Locate the cell with the specified text and output its [x, y] center coordinate. 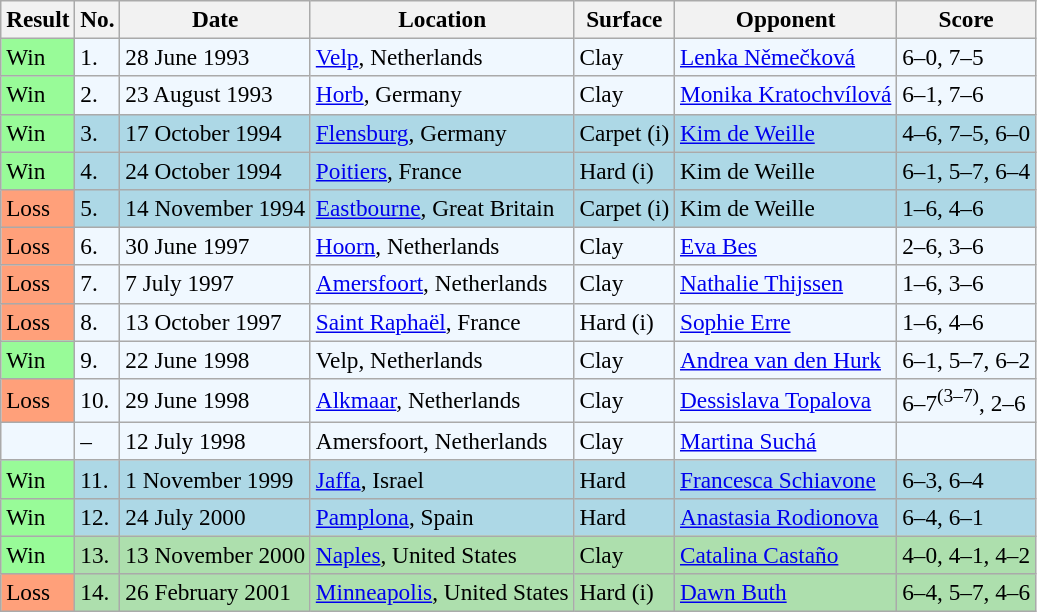
17 October 1994 [215, 133]
Eastbourne, Great Britain [442, 208]
Sophie Erre [786, 322]
2. [98, 95]
Poitiers, France [442, 170]
Dawn Buth [786, 592]
1 November 1999 [215, 479]
Pamplona, Spain [442, 517]
7 July 1997 [215, 284]
14 November 1994 [215, 208]
Martina Suchá [786, 441]
13. [98, 554]
Lenka Němečková [786, 57]
12. [98, 517]
6–3, 6–4 [966, 479]
13 November 2000 [215, 554]
Francesca Schiavone [786, 479]
5. [98, 208]
9. [98, 359]
Saint Raphaël, France [442, 322]
1. [98, 57]
Horb, Germany [442, 95]
Location [442, 19]
6–0, 7–5 [966, 57]
Result [38, 19]
Jaffa, Israel [442, 479]
2–6, 3–6 [966, 246]
Nathalie Thijssen [786, 284]
Opponent [786, 19]
22 June 1998 [215, 359]
24 October 1994 [215, 170]
Surface [624, 19]
6–7(3–7), 2–6 [966, 400]
6–4, 5–7, 4–6 [966, 592]
29 June 1998 [215, 400]
No. [98, 19]
10. [98, 400]
6. [98, 246]
Alkmaar, Netherlands [442, 400]
8. [98, 322]
Andrea van den Hurk [786, 359]
24 July 2000 [215, 517]
6–1, 7–6 [966, 95]
11. [98, 479]
28 June 1993 [215, 57]
4. [98, 170]
Eva Bes [786, 246]
1–6, 3–6 [966, 284]
Monika Kratochvílová [786, 95]
12 July 1998 [215, 441]
6–4, 6–1 [966, 517]
Minneapolis, United States [442, 592]
30 June 1997 [215, 246]
Flensburg, Germany [442, 133]
Catalina Castaño [786, 554]
7. [98, 284]
4–6, 7–5, 6–0 [966, 133]
23 August 1993 [215, 95]
13 October 1997 [215, 322]
Dessislava Topalova [786, 400]
Hoorn, Netherlands [442, 246]
Anastasia Rodionova [786, 517]
– [98, 441]
Score [966, 19]
6–1, 5–7, 6–2 [966, 359]
14. [98, 592]
26 February 2001 [215, 592]
4–0, 4–1, 4–2 [966, 554]
6–1, 5–7, 6–4 [966, 170]
3. [98, 133]
Naples, United States [442, 554]
Date [215, 19]
